Return [X, Y] of the center of cell containing provided text 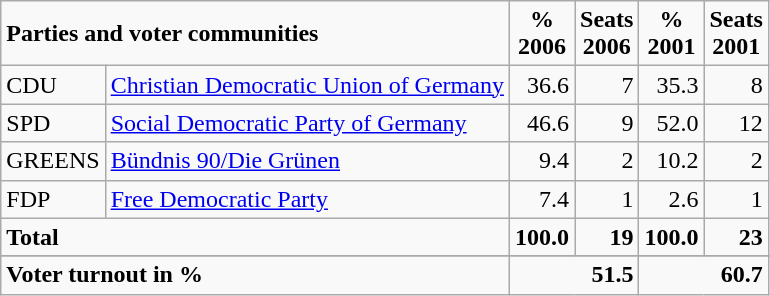
7.4 [542, 199]
Bündnis 90/Die Grünen [307, 161]
12 [736, 123]
Seats2006 [607, 34]
60.7 [704, 275]
46.6 [542, 123]
FDP [53, 199]
CDU [53, 85]
35.3 [672, 85]
Christian Democratic Union of Germany [307, 85]
Voter turnout in % [256, 275]
Parties and voter communities [256, 34]
7 [607, 85]
8 [736, 85]
%2006 [542, 34]
Free Democratic Party [307, 199]
GREENS [53, 161]
19 [607, 237]
%2001 [672, 34]
23 [736, 237]
9.4 [542, 161]
Total [256, 237]
SPD [53, 123]
10.2 [672, 161]
51.5 [574, 275]
9 [607, 123]
Social Democratic Party of Germany [307, 123]
2.6 [672, 199]
Seats2001 [736, 34]
36.6 [542, 85]
52.0 [672, 123]
